Output the (x, y) coordinate of the center of the cell containing the given text.  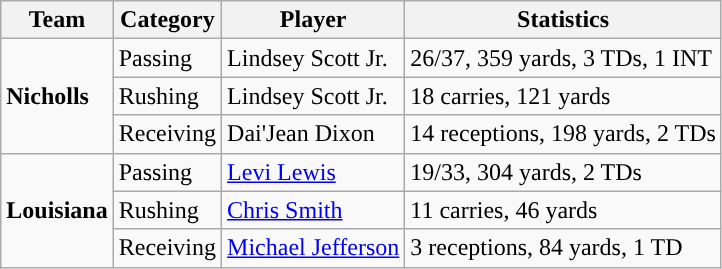
Levi Lewis (314, 172)
19/33, 304 yards, 2 TDs (564, 172)
Statistics (564, 20)
Dai'Jean Dixon (314, 134)
Nicholls (57, 96)
18 carries, 121 yards (564, 96)
Team (57, 20)
Michael Jefferson (314, 248)
Category (167, 20)
26/37, 359 yards, 3 TDs, 1 INT (564, 58)
Chris Smith (314, 210)
3 receptions, 84 yards, 1 TD (564, 248)
Louisiana (57, 210)
11 carries, 46 yards (564, 210)
14 receptions, 198 yards, 2 TDs (564, 134)
Player (314, 20)
